Extract the [x, y] coordinate from the center of the cell holding the provided text.  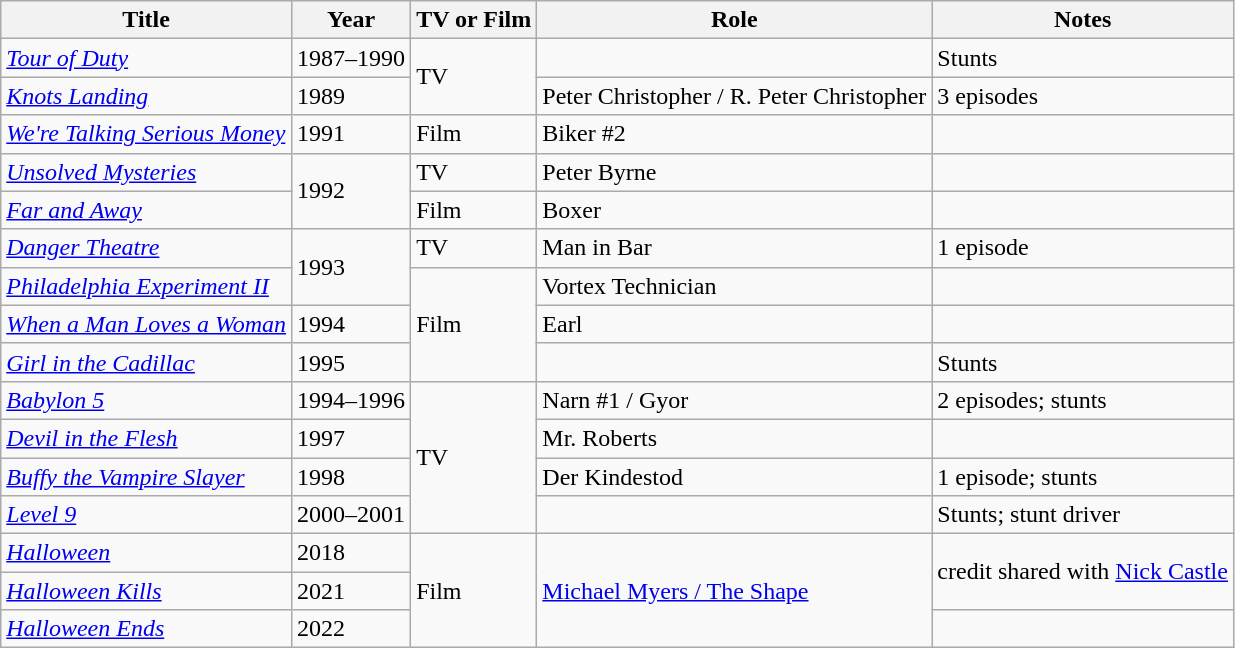
Notes [1083, 20]
Girl in the Cadillac [146, 362]
Narn #1 / Gyor [734, 400]
Peter Christopher / R. Peter Christopher [734, 96]
When a Man Loves a Woman [146, 324]
Danger Theatre [146, 248]
Tour of Duty [146, 58]
1987–1990 [352, 58]
TV or Film [474, 20]
Far and Away [146, 210]
1994 [352, 324]
1994–1996 [352, 400]
credit shared with Nick Castle [1083, 572]
Level 9 [146, 515]
Boxer [734, 210]
2000–2001 [352, 515]
Der Kindestod [734, 477]
Year [352, 20]
Biker #2 [734, 134]
1998 [352, 477]
Man in Bar [734, 248]
Philadelphia Experiment II [146, 286]
1989 [352, 96]
Halloween Ends [146, 629]
1995 [352, 362]
We're Talking Serious Money [146, 134]
Halloween [146, 553]
1993 [352, 267]
Michael Myers / The Shape [734, 591]
1997 [352, 438]
Peter Byrne [734, 172]
2 episodes; stunts [1083, 400]
Mr. Roberts [734, 438]
3 episodes [1083, 96]
Halloween Kills [146, 591]
Stunts; stunt driver [1083, 515]
Knots Landing [146, 96]
Devil in the Flesh [146, 438]
Buffy the Vampire Slayer [146, 477]
2018 [352, 553]
Title [146, 20]
Babylon 5 [146, 400]
1 episode; stunts [1083, 477]
Earl [734, 324]
2022 [352, 629]
Role [734, 20]
2021 [352, 591]
1992 [352, 191]
Unsolved Mysteries [146, 172]
1991 [352, 134]
Vortex Technician [734, 286]
1 episode [1083, 248]
